Output the (X, Y) coordinate of the center of the cell containing the given text.  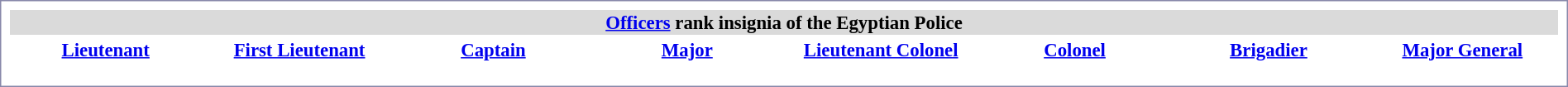
Major General (1462, 50)
Brigadier (1269, 50)
Major (686, 50)
Officers rank insignia of the Egyptian Police (784, 22)
Captain (493, 50)
First Lieutenant (299, 50)
Colonel (1075, 50)
Lieutenant (106, 50)
Lieutenant Colonel (882, 50)
